For the text-containing cell, return its midpoint in (x, y) coordinate format. 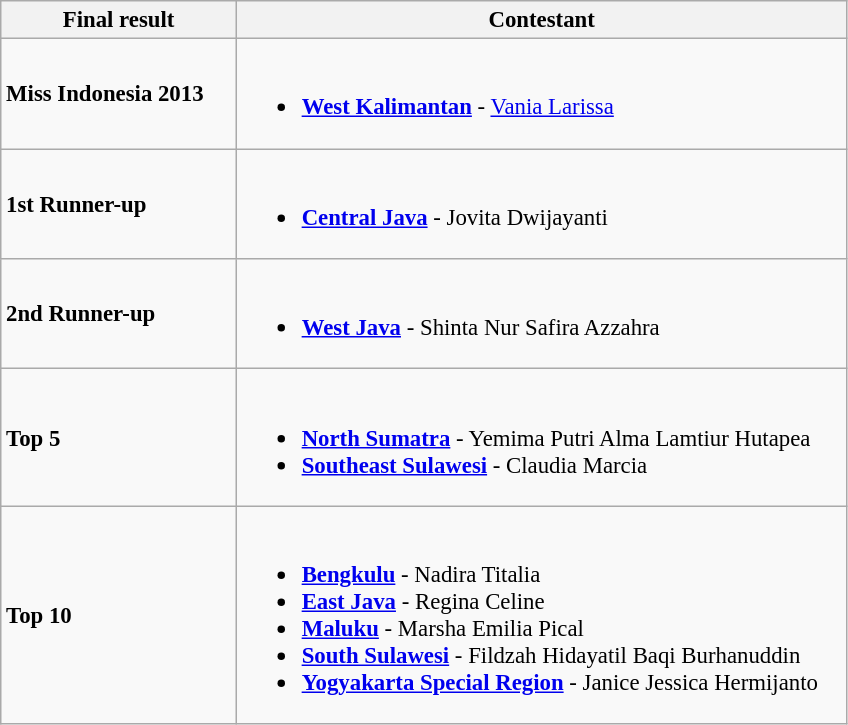
1st Runner-up (119, 204)
2nd Runner-up (119, 314)
West Java - Shinta Nur Safira Azzahra (542, 314)
Top 10 (119, 615)
Top 5 (119, 438)
North Sumatra - Yemima Putri Alma Lamtiur Hutapea Southeast Sulawesi - Claudia Marcia (542, 438)
Contestant (542, 20)
Final result (119, 20)
Miss Indonesia 2013 (119, 94)
West Kalimantan - Vania Larissa (542, 94)
Central Java - Jovita Dwijayanti (542, 204)
